Scan for the cell matching the given text and deliver its (x, y) coordinate at center. 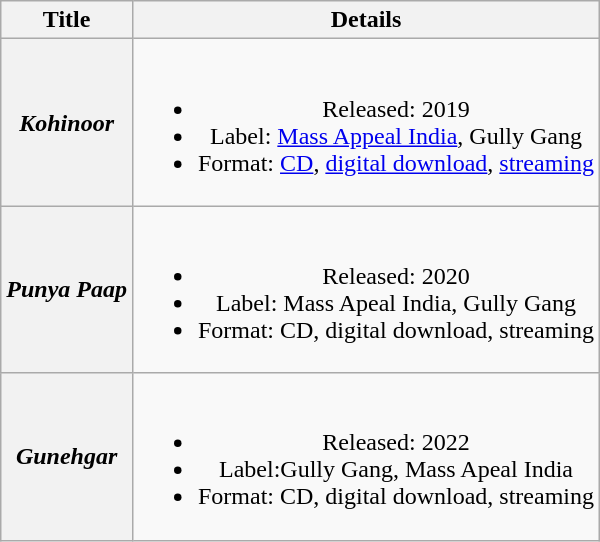
Released: 2020Label: Mass Apeal India, Gully GangFormat: CD, digital download, streaming (366, 290)
Gunehgar (67, 456)
Punya Paap (67, 290)
Title (67, 20)
Released: 2022Label:Gully Gang, Mass Apeal IndiaFormat: CD, digital download, streaming (366, 456)
Details (366, 20)
Released: 2019Label: Mass Appeal India, Gully GangFormat: CD, digital download, streaming (366, 122)
Kohinoor (67, 122)
